Find where the given text appears and provide that cell's center as (X, Y) coordinate. 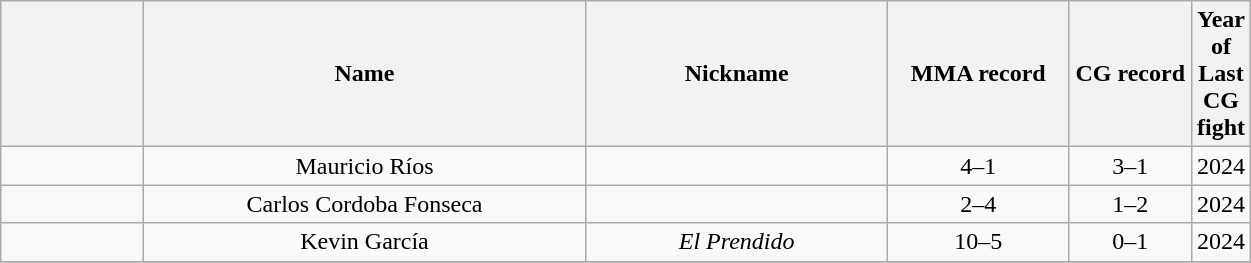
Carlos Cordoba Fonseca (364, 204)
Kevin García (364, 242)
Nickname (737, 74)
0–1 (1130, 242)
4–1 (978, 166)
Name (364, 74)
2–4 (978, 204)
1–2 (1130, 204)
10–5 (978, 242)
CG record (1130, 74)
El Prendido (737, 242)
Year of Last CG fight (1220, 74)
MMA record (978, 74)
3–1 (1130, 166)
Mauricio Ríos (364, 166)
